Provide the (x, y) coordinate of the cell's center where the given text is located.  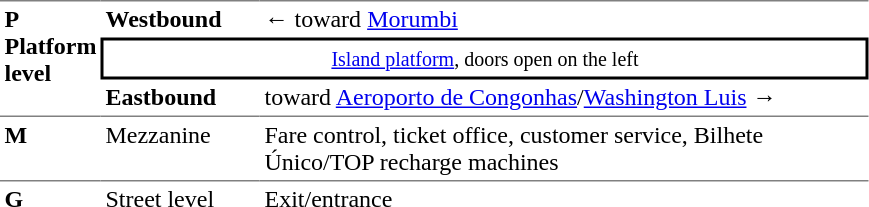
M (50, 148)
Mezzanine (180, 148)
Eastbound (180, 99)
PPlatform level (50, 58)
Westbound (180, 19)
← toward Morumbi (564, 19)
Fare control, ticket office, customer service, Bilhete Único/TOP recharge machines (564, 148)
Island platform, doors open on the left (485, 59)
toward Aeroporto de Congonhas/Washington Luis → (564, 99)
